Identify which cell holds the provided text, then report its [X, Y] central coordinate. 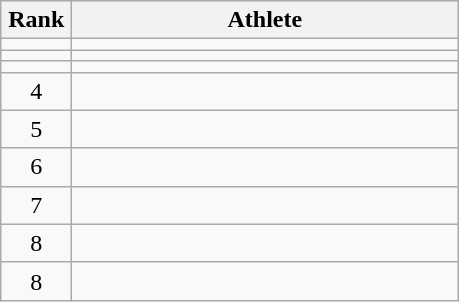
6 [36, 167]
7 [36, 205]
5 [36, 129]
4 [36, 91]
Rank [36, 20]
Athlete [265, 20]
